Return (x, y) of the center of cell containing provided text 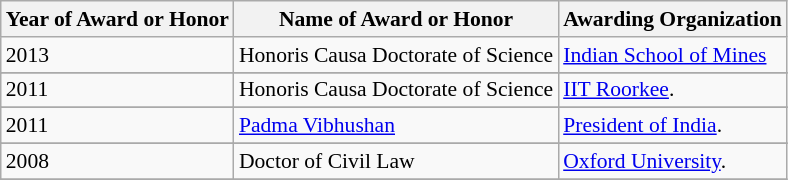
Oxford University. (672, 162)
Padma Vibhushan (396, 126)
Doctor of Civil Law (396, 162)
2013 (118, 55)
President of India. (672, 126)
2008 (118, 162)
Year of Award or Honor (118, 19)
Name of Award or Honor (396, 19)
IIT Roorkee. (672, 90)
Indian School of Mines (672, 55)
Awarding Organization (672, 19)
